Search for the cell housing the specified text and yield its (X, Y) center coordinate. 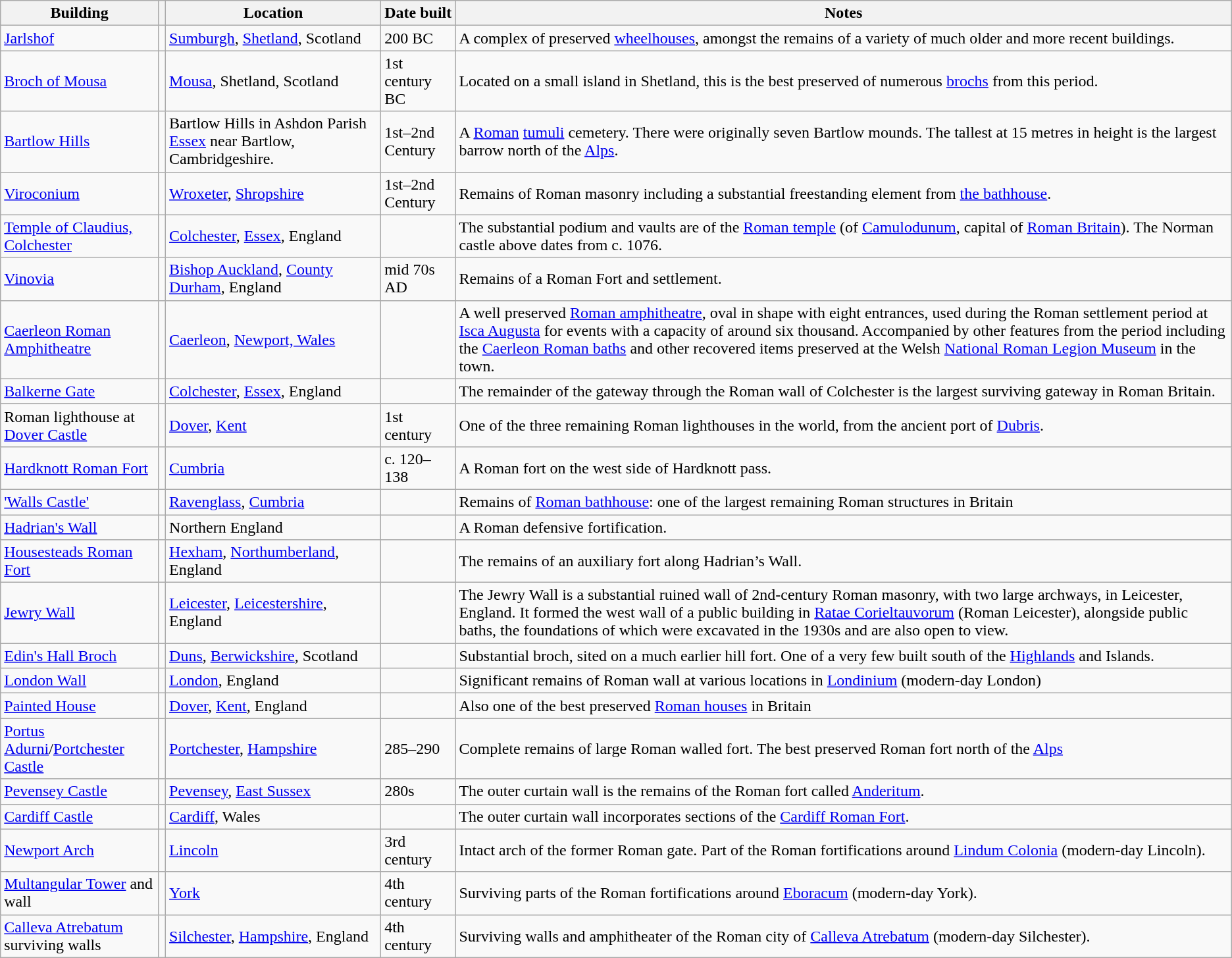
Date built (419, 13)
Roman lighthouse at Dover Castle (80, 425)
Wroxeter, Shropshire (274, 194)
Housesteads Roman Fort (80, 561)
Remains of Roman bathhouse: one of the largest remaining Roman structures in Britain (844, 502)
Lincoln (274, 851)
Hadrian's Wall (80, 527)
Calleva Atrebatum surviving walls (80, 936)
A complex of preserved wheelhouses, amongst the remains of a variety of much older and more recent buildings. (844, 38)
The outer curtain wall incorporates sections of the Cardiff Roman Fort. (844, 816)
Surviving parts of the Roman fortifications around Eboracum (modern-day York). (844, 893)
The substantial podium and vaults are of the Roman temple (of Camulodunum, capital of Roman Britain). The Norman castle above dates from c. 1076. (844, 236)
Also one of the best preserved Roman houses in Britain (844, 706)
Surviving walls and amphitheater of the Roman city of Calleva Atrebatum (modern-day Silchester). (844, 936)
Duns, Berwickshire, Scotland (274, 656)
Edin's Hall Broch (80, 656)
Building (80, 13)
Bartlow Hills (80, 142)
A Roman fort on the west side of Hardknott pass. (844, 467)
Portus Adurni/Portchester Castle (80, 749)
The remainder of the gateway through the Roman wall of Colchester is the largest surviving gateway in Roman Britain. (844, 391)
Cardiff Castle (80, 816)
Portchester, Hampshire (274, 749)
200 BC (419, 38)
Viroconium (80, 194)
Cardiff, Wales (274, 816)
London Wall (80, 681)
Hexham, Northumberland, England (274, 561)
Newport Arch (80, 851)
Caerleon Roman Amphitheatre (80, 340)
Notes (844, 13)
Mousa, Shetland, Scotland (274, 81)
Broch of Mousa (80, 81)
c. 120–138 (419, 467)
285–290 (419, 749)
Cumbria (274, 467)
Jewry Wall (80, 613)
A Roman defensive fortification. (844, 527)
280s (419, 791)
Pevensey Castle (80, 791)
1st century BC (419, 81)
Location (274, 13)
Temple of Claudius, Colchester (80, 236)
Complete remains of large Roman walled fort. The best preserved Roman fort north of the Alps (844, 749)
Substantial broch, sited on a much earlier hill fort. One of a very few built south of the Highlands and Islands. (844, 656)
Pevensey, East Sussex (274, 791)
London, England (274, 681)
Painted House (80, 706)
Multangular Tower and wall (80, 893)
Northern England (274, 527)
The outer curtain wall is the remains of the Roman fort called Anderitum. (844, 791)
Located on a small island in Shetland, this is the best preserved of numerous brochs from this period. (844, 81)
1st century (419, 425)
Hardknott Roman Fort (80, 467)
Sumburgh, Shetland, Scotland (274, 38)
Intact arch of the former Roman gate. Part of the Roman fortifications around Lindum Colonia (modern-day Lincoln). (844, 851)
A Roman tumuli cemetery. There were originally seven Bartlow mounds. The tallest at 15 metres in height is the largest barrow north of the Alps. (844, 142)
Dover, Kent, England (274, 706)
York (274, 893)
Remains of Roman masonry including a substantial freestanding element from the bathhouse. (844, 194)
3rd century (419, 851)
Dover, Kent (274, 425)
'Walls Castle' (80, 502)
One of the three remaining Roman lighthouses in the world, from the ancient port of Dubris. (844, 425)
Leicester, Leicestershire, England (274, 613)
The remains of an auxiliary fort along Hadrian’s Wall. (844, 561)
Silchester, Hampshire, England (274, 936)
mid 70s AD (419, 279)
Ravenglass, Cumbria (274, 502)
Remains of a Roman Fort and settlement. (844, 279)
Bartlow Hills in Ashdon Parish Essex near Bartlow, Cambridgeshire. (274, 142)
Vinovia (80, 279)
Bishop Auckland, County Durham, England (274, 279)
Significant remains of Roman wall at various locations in Londinium (modern-day London) (844, 681)
Balkerne Gate (80, 391)
Caerleon, Newport, Wales (274, 340)
Jarlshof (80, 38)
